Locate the cell with the specified text and output its [x, y] center coordinate. 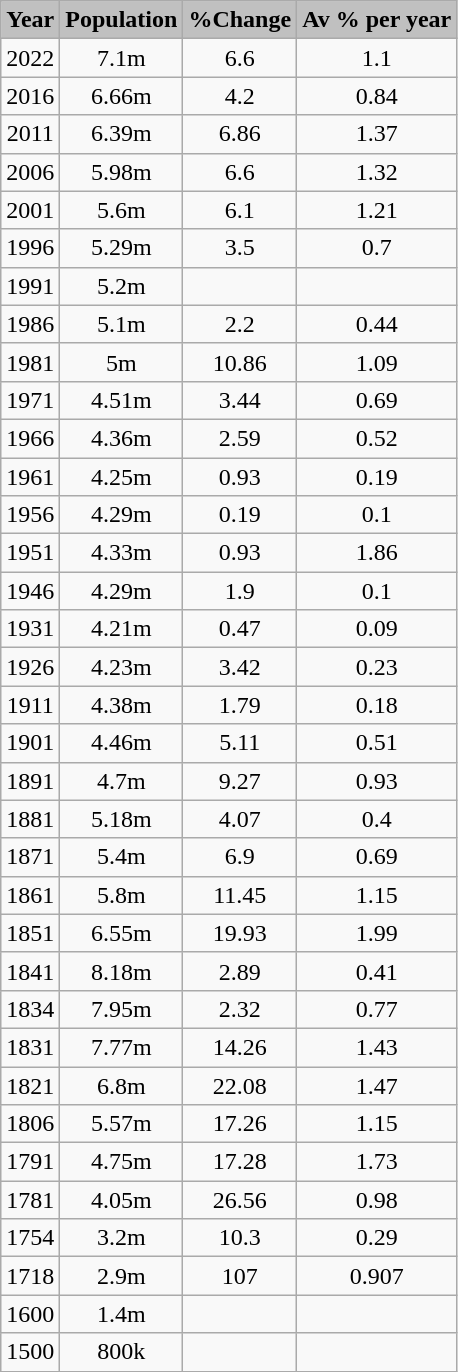
5.18m [122, 819]
1791 [30, 1162]
1861 [30, 895]
1881 [30, 819]
2006 [30, 172]
5.2m [122, 286]
7.95m [122, 1009]
1.09 [377, 362]
3.5 [240, 248]
1.21 [377, 210]
7.77m [122, 1047]
17.26 [240, 1124]
3.44 [240, 400]
0.98 [377, 1200]
5m [122, 362]
0.84 [377, 96]
5.11 [240, 743]
0.907 [377, 1276]
26.56 [240, 1200]
4.33m [122, 553]
1.86 [377, 553]
3.42 [240, 667]
1901 [30, 743]
1754 [30, 1238]
1871 [30, 857]
8.18m [122, 971]
0.18 [377, 705]
0.7 [377, 248]
1911 [30, 705]
1926 [30, 667]
4.46m [122, 743]
107 [240, 1276]
5.1m [122, 324]
1841 [30, 971]
0.52 [377, 438]
4.21m [122, 629]
10.86 [240, 362]
1991 [30, 286]
800k [122, 1352]
1946 [30, 591]
1891 [30, 781]
1961 [30, 477]
4.05m [122, 1200]
4.38m [122, 705]
1834 [30, 1009]
3.2m [122, 1238]
6.55m [122, 933]
1.47 [377, 1085]
0.4 [377, 819]
2016 [30, 96]
6.86 [240, 134]
1831 [30, 1047]
1600 [30, 1314]
1821 [30, 1085]
6.9 [240, 857]
1500 [30, 1352]
5.8m [122, 895]
11.45 [240, 895]
4.2 [240, 96]
5.57m [122, 1124]
6.8m [122, 1085]
%Change [240, 20]
0.09 [377, 629]
Av % per year [377, 20]
5.29m [122, 248]
4.25m [122, 477]
2.89 [240, 971]
2.9m [122, 1276]
1.9 [240, 591]
1.1 [377, 58]
10.3 [240, 1238]
1951 [30, 553]
2.2 [240, 324]
1806 [30, 1124]
1781 [30, 1200]
19.93 [240, 933]
Year [30, 20]
6.1 [240, 210]
1.79 [240, 705]
1.4m [122, 1314]
9.27 [240, 781]
0.77 [377, 1009]
1.73 [377, 1162]
0.51 [377, 743]
2.59 [240, 438]
6.39m [122, 134]
2.32 [240, 1009]
1956 [30, 515]
0.41 [377, 971]
5.6m [122, 210]
1981 [30, 362]
4.7m [122, 781]
0.23 [377, 667]
7.1m [122, 58]
4.51m [122, 400]
2001 [30, 210]
1851 [30, 933]
5.98m [122, 172]
1986 [30, 324]
1996 [30, 248]
22.08 [240, 1085]
1.37 [377, 134]
1971 [30, 400]
1931 [30, 629]
14.26 [240, 1047]
1966 [30, 438]
17.28 [240, 1162]
4.07 [240, 819]
1.99 [377, 933]
4.23m [122, 667]
Population [122, 20]
1.32 [377, 172]
0.44 [377, 324]
6.66m [122, 96]
2022 [30, 58]
0.29 [377, 1238]
4.36m [122, 438]
0.47 [240, 629]
4.75m [122, 1162]
5.4m [122, 857]
1718 [30, 1276]
2011 [30, 134]
1.43 [377, 1047]
